Scan for the cell matching the given text and deliver its (X, Y) coordinate at center. 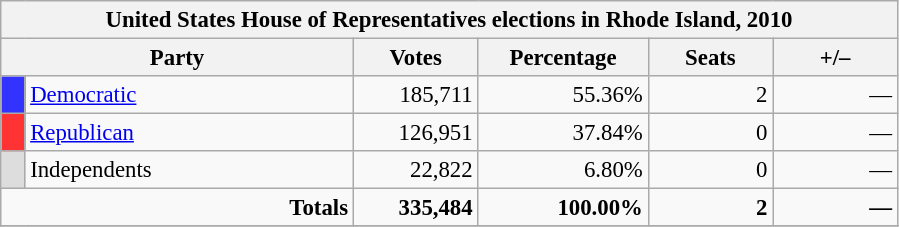
100.00% (563, 208)
Seats (710, 58)
Republican (189, 133)
Democratic (189, 95)
126,951 (416, 133)
Party (178, 58)
185,711 (416, 95)
22,822 (416, 170)
6.80% (563, 170)
Percentage (563, 58)
37.84% (563, 133)
Votes (416, 58)
Independents (189, 170)
Totals (178, 208)
+/– (836, 58)
335,484 (416, 208)
United States House of Representatives elections in Rhode Island, 2010 (450, 20)
55.36% (563, 95)
